Output the (x, y) coordinate of the center of the cell containing the given text.  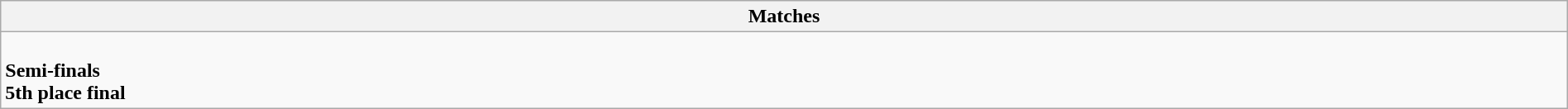
Matches (784, 17)
Semi-finals 5th place final (784, 70)
